Return the (X, Y) coordinate for the center point of the cell that contains the specified text.  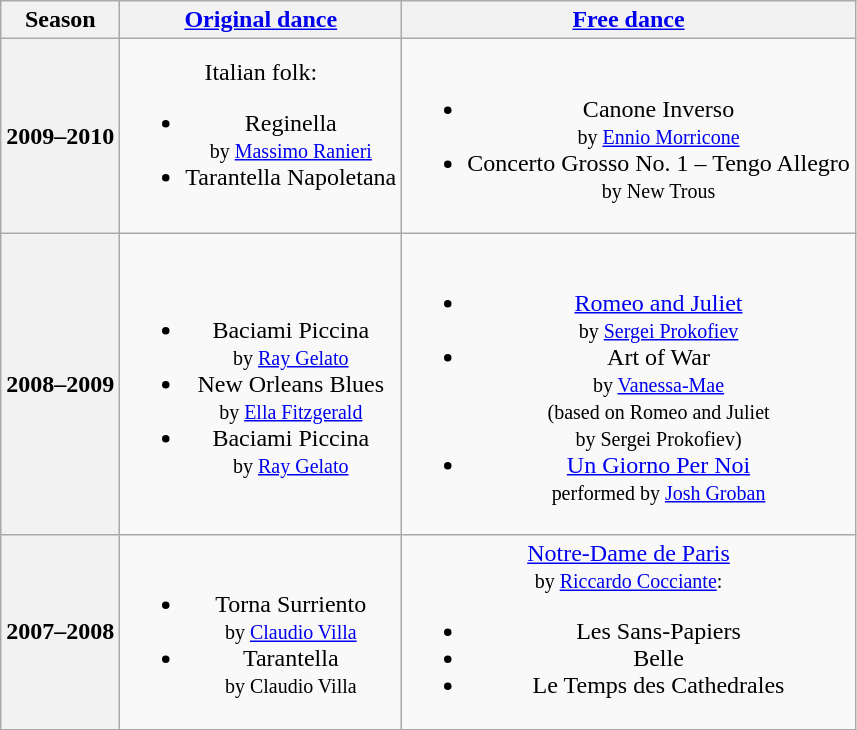
Free dance (629, 20)
Canone Inverso by Ennio Morricone Concerto Grosso No. 1 – Tengo Allegro by New Trous (629, 136)
Season (60, 20)
Torna Surriento by Claudio Villa Tarantella by Claudio Villa (261, 632)
Baciami Piccina by Ray Gelato New Orleans Blues by Ella Fitzgerald Baciami Piccina by Ray Gelato (261, 384)
Italian folk:Reginella by Massimo Ranieri Tarantella Napoletana (261, 136)
2008–2009 (60, 384)
Notre-Dame de Paris by Riccardo Cocciante: Les Sans-PapiersBelleLe Temps des Cathedrales (629, 632)
2009–2010 (60, 136)
2007–2008 (60, 632)
Original dance (261, 20)
